For the text-containing cell, return its midpoint in (X, Y) coordinate format. 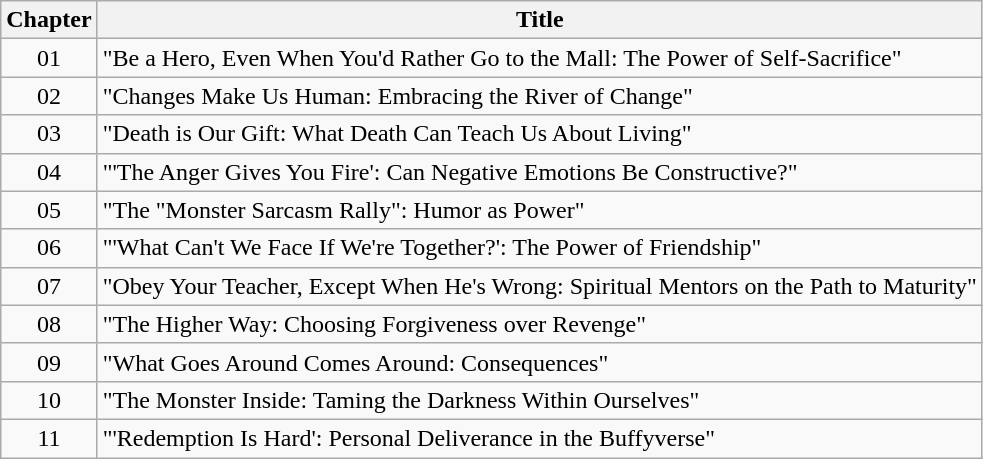
"'Redemption Is Hard': Personal Deliverance in the Buffyverse" (540, 438)
"Death is Our Gift: What Death Can Teach Us About Living" (540, 134)
"The Monster Inside: Taming the Darkness Within Ourselves" (540, 400)
05 (49, 210)
"'What Can't We Face If We're Together?': The Power of Friendship" (540, 248)
02 (49, 96)
"The "Monster Sarcasm Rally": Humor as Power" (540, 210)
06 (49, 248)
Title (540, 20)
04 (49, 172)
11 (49, 438)
"What Goes Around Comes Around: Consequences" (540, 362)
"The Higher Way: Choosing Forgiveness over Revenge" (540, 324)
"Changes Make Us Human: Embracing the River of Change" (540, 96)
01 (49, 58)
Chapter (49, 20)
"Be a Hero, Even When You'd Rather Go to the Mall: The Power of Self-Sacrifice" (540, 58)
09 (49, 362)
08 (49, 324)
03 (49, 134)
07 (49, 286)
"'The Anger Gives You Fire': Can Negative Emotions Be Constructive?" (540, 172)
"Obey Your Teacher, Except When He's Wrong: Spiritual Mentors on the Path to Maturity" (540, 286)
10 (49, 400)
